From the cell containing the given text, extract its center point as (x, y) coordinate. 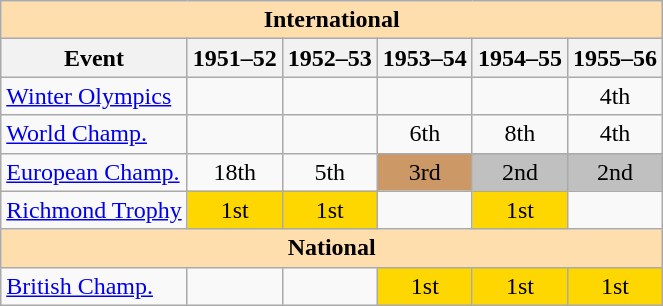
1955–56 (614, 58)
European Champ. (94, 172)
National (332, 248)
British Champ. (94, 286)
3rd (424, 172)
18th (234, 172)
International (332, 20)
1951–52 (234, 58)
8th (520, 134)
1953–54 (424, 58)
5th (330, 172)
Event (94, 58)
1954–55 (520, 58)
1952–53 (330, 58)
Richmond Trophy (94, 210)
6th (424, 134)
World Champ. (94, 134)
Winter Olympics (94, 96)
